Provide the (x, y) coordinate of the cell's center where the given text is located.  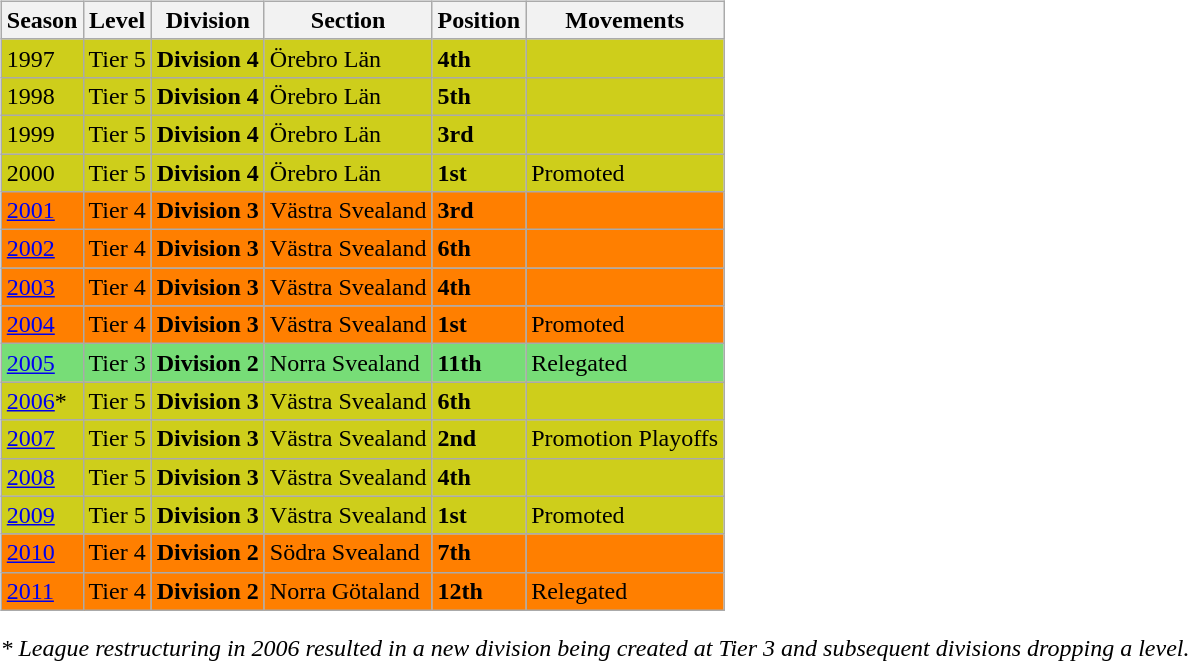
Section (348, 20)
2003 (42, 287)
11th (479, 363)
Level (117, 20)
2006* (42, 401)
7th (479, 553)
2000 (42, 173)
Division (208, 20)
Tier 3 (117, 363)
1998 (42, 96)
Season (42, 20)
2001 (42, 211)
Movements (625, 20)
Södra Svealand (348, 553)
Promotion Playoffs (625, 439)
Norra Svealand (348, 363)
2011 (42, 591)
2002 (42, 249)
1997 (42, 58)
2004 (42, 325)
2005 (42, 363)
Norra Götaland (348, 591)
2008 (42, 477)
2010 (42, 553)
2007 (42, 439)
Position (479, 20)
2nd (479, 439)
5th (479, 96)
2009 (42, 515)
1999 (42, 134)
12th (479, 591)
